Return [x, y] of the center of cell containing provided text 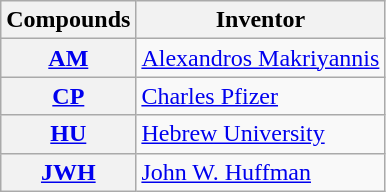
Hebrew University [260, 134]
CP [68, 96]
HU [68, 134]
John W. Huffman [260, 172]
JWH [68, 172]
Charles Pfizer [260, 96]
Compounds [68, 20]
AM [68, 58]
Alexandros Makriyannis [260, 58]
Inventor [260, 20]
